For the text-containing cell, return its midpoint in [x, y] coordinate format. 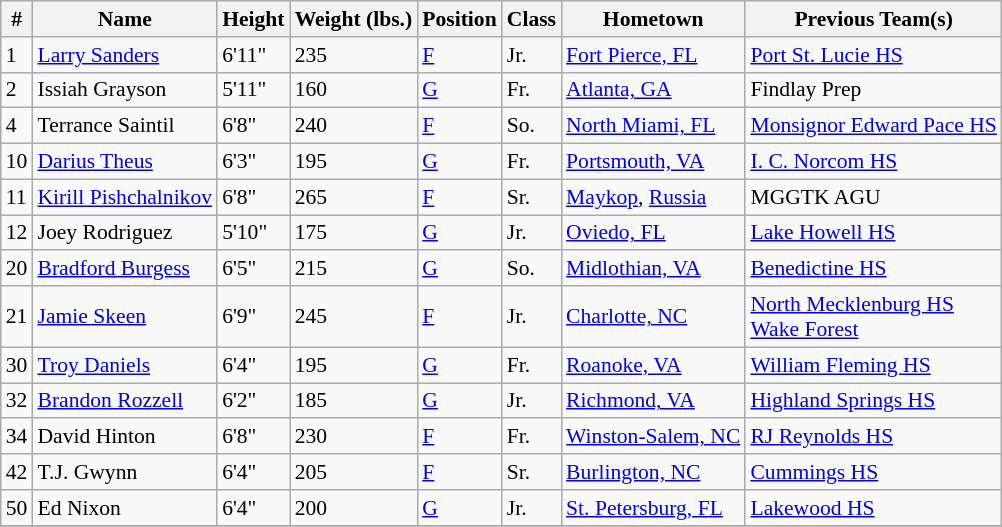
Hometown [653, 19]
Richmond, VA [653, 401]
William Fleming HS [874, 365]
Terrance Saintil [124, 126]
Previous Team(s) [874, 19]
11 [17, 197]
Kirill Pishchalnikov [124, 197]
32 [17, 401]
10 [17, 162]
230 [354, 437]
St. Petersburg, FL [653, 508]
Roanoke, VA [653, 365]
2 [17, 90]
175 [354, 233]
Highland Springs HS [874, 401]
Weight (lbs.) [354, 19]
MGGTK AGU [874, 197]
Jamie Skeen [124, 316]
1 [17, 55]
12 [17, 233]
Brandon Rozzell [124, 401]
Darius Theus [124, 162]
Issiah Grayson [124, 90]
Charlotte, NC [653, 316]
North Miami, FL [653, 126]
5'10" [253, 233]
Joey Rodriguez [124, 233]
# [17, 19]
21 [17, 316]
4 [17, 126]
Winston-Salem, NC [653, 437]
235 [354, 55]
Atlanta, GA [653, 90]
42 [17, 472]
245 [354, 316]
Bradford Burgess [124, 269]
David Hinton [124, 437]
6'5" [253, 269]
Lake Howell HS [874, 233]
Maykop, Russia [653, 197]
185 [354, 401]
Position [459, 19]
North Mecklenburg HSWake Forest [874, 316]
Name [124, 19]
160 [354, 90]
Height [253, 19]
RJ Reynolds HS [874, 437]
6'11" [253, 55]
Burlington, NC [653, 472]
Class [532, 19]
200 [354, 508]
Ed Nixon [124, 508]
205 [354, 472]
20 [17, 269]
Oviedo, FL [653, 233]
6'9" [253, 316]
240 [354, 126]
265 [354, 197]
Midlothian, VA [653, 269]
Portsmouth, VA [653, 162]
Cummings HS [874, 472]
6'3" [253, 162]
T.J. Gwynn [124, 472]
Monsignor Edward Pace HS [874, 126]
Larry Sanders [124, 55]
Lakewood HS [874, 508]
6'2" [253, 401]
215 [354, 269]
Port St. Lucie HS [874, 55]
I. C. Norcom HS [874, 162]
30 [17, 365]
Troy Daniels [124, 365]
34 [17, 437]
5'11" [253, 90]
50 [17, 508]
Fort Pierce, FL [653, 55]
Benedictine HS [874, 269]
Findlay Prep [874, 90]
